Detect which cell encompasses the target text, then output its [X, Y] center coordinate. 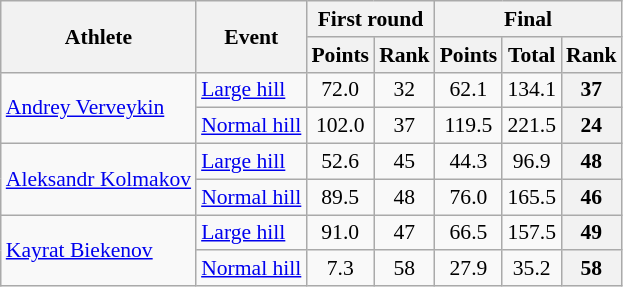
96.9 [532, 162]
157.5 [532, 233]
45 [404, 162]
91.0 [340, 233]
32 [404, 90]
72.0 [340, 90]
35.2 [532, 269]
165.5 [532, 197]
24 [592, 126]
Aleksandr Kolmakov [98, 180]
46 [592, 197]
7.3 [340, 269]
119.5 [469, 126]
44.3 [469, 162]
Andrey Verveykin [98, 108]
66.5 [469, 233]
Athlete [98, 36]
49 [592, 233]
102.0 [340, 126]
27.9 [469, 269]
89.5 [340, 197]
Kayrat Biekenov [98, 250]
Total [532, 55]
221.5 [532, 126]
First round [370, 19]
62.1 [469, 90]
134.1 [532, 90]
47 [404, 233]
Event [251, 36]
76.0 [469, 197]
Final [528, 19]
52.6 [340, 162]
